Pinpoint the cell where the given text exists, returning its [x, y] midpoint coordinate. 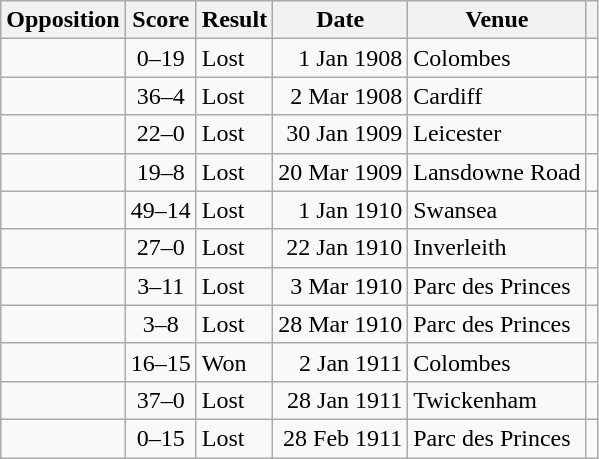
Opposition [63, 20]
0–19 [160, 58]
Date [340, 20]
28 Feb 1911 [340, 438]
36–4 [160, 96]
3 Mar 1910 [340, 286]
2 Mar 1908 [340, 96]
22–0 [160, 134]
0–15 [160, 438]
19–8 [160, 172]
3–11 [160, 286]
49–14 [160, 210]
22 Jan 1910 [340, 248]
Inverleith [497, 248]
Won [234, 362]
1 Jan 1908 [340, 58]
2 Jan 1911 [340, 362]
Venue [497, 20]
28 Jan 1911 [340, 400]
20 Mar 1909 [340, 172]
Leicester [497, 134]
27–0 [160, 248]
Twickenham [497, 400]
Lansdowne Road [497, 172]
37–0 [160, 400]
1 Jan 1910 [340, 210]
Swansea [497, 210]
Cardiff [497, 96]
3–8 [160, 324]
Result [234, 20]
30 Jan 1909 [340, 134]
16–15 [160, 362]
28 Mar 1910 [340, 324]
Score [160, 20]
